Provide the [x, y] coordinate of the cell's center where the given text is located.  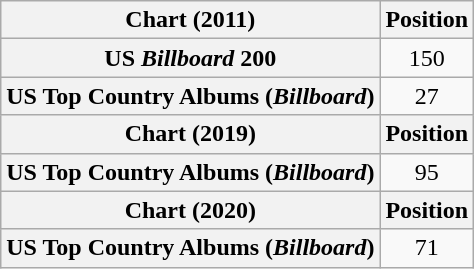
Chart (2020) [190, 210]
71 [427, 248]
150 [427, 58]
Chart (2011) [190, 20]
95 [427, 172]
US Billboard 200 [190, 58]
Chart (2019) [190, 134]
27 [427, 96]
